Detect which cell encompasses the target text, then output its (X, Y) center coordinate. 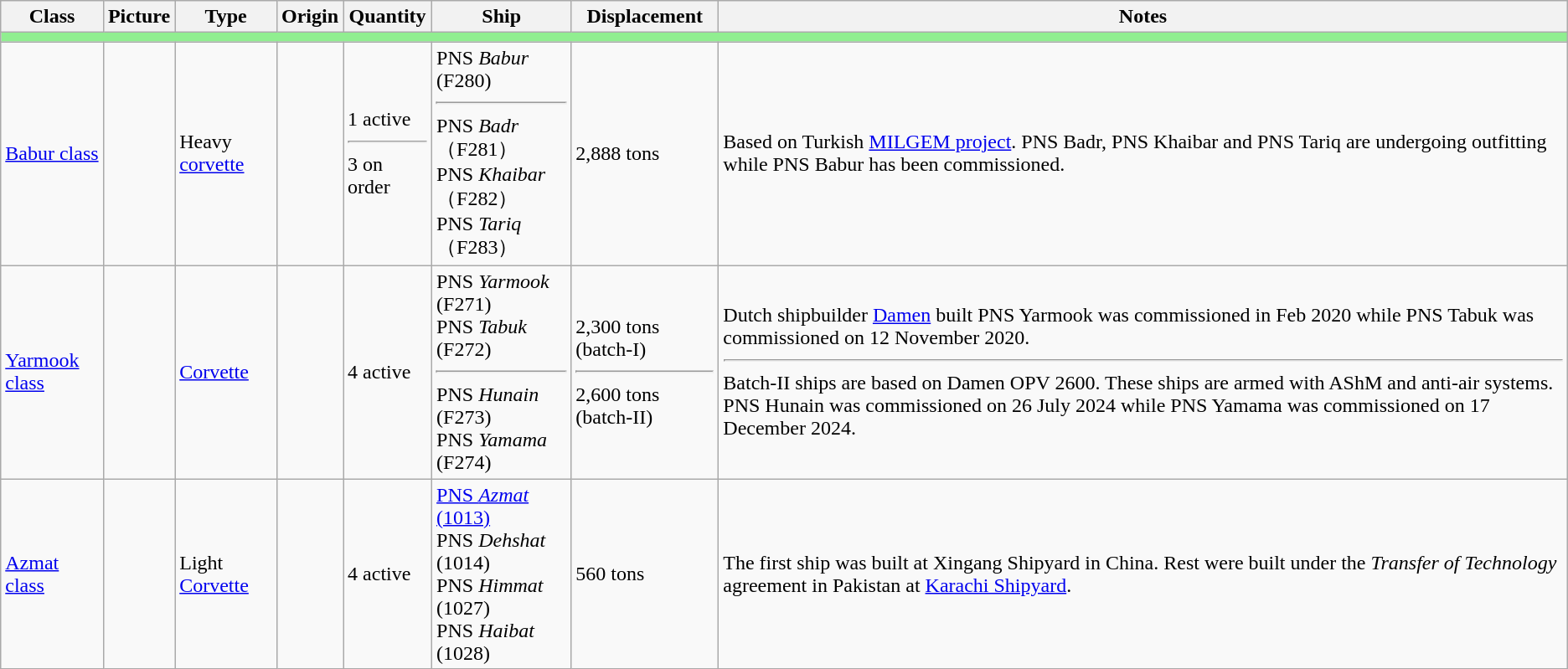
Yarmook class (52, 372)
Quantity (388, 17)
560 tons (645, 574)
Class (52, 17)
PNS Azmat (1013)PNS Dehshat (1014)PNS Himmat (1027) PNS Haibat (1028) (502, 574)
Picture (139, 17)
Displacement (645, 17)
PNS Yarmook (F271) PNS Tabuk (F272) PNS Hunain (F273)PNS Yamama (F274) (502, 372)
Notes (1142, 17)
Corvette (226, 372)
The first ship was built at Xingang Shipyard in China. Rest were built under the Transfer of Technology agreement in Pakistan at Karachi Shipyard. (1142, 574)
1 active 3 on order (388, 154)
Light Corvette (226, 574)
Origin (310, 17)
2,888 tons (645, 154)
PNS Babur (F280) PNS Badr（F281） PNS Khaibar（F282） PNS Tariq（F283） (502, 154)
Type (226, 17)
Ship (502, 17)
Based on Turkish MILGEM project. PNS Badr, PNS Khaibar and PNS Tariq are undergoing outfitting while PNS Babur has been commissioned. (1142, 154)
Heavy corvette (226, 154)
Babur class (52, 154)
Azmat class (52, 574)
2,300 tons (batch-I) 2,600 tons (batch-II) (645, 372)
